Find where the given text appears and provide that cell's center as [x, y] coordinate. 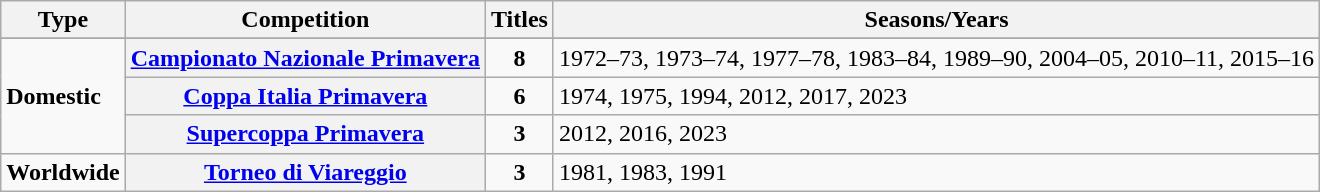
Competition [305, 20]
Type [63, 20]
6 [520, 96]
Torneo di Viareggio [305, 172]
1974, 1975, 1994, 2012, 2017, 2023 [936, 96]
Seasons/Years [936, 20]
8 [520, 58]
Supercoppa Primavera [305, 134]
Domestic [63, 96]
1972–73, 1973–74, 1977–78, 1983–84, 1989–90, 2004–05, 2010–11, 2015–16 [936, 58]
Campionato Nazionale Primavera [305, 58]
Titles [520, 20]
Coppa Italia Primavera [305, 96]
2012, 2016, 2023 [936, 134]
Worldwide [63, 172]
1981, 1983, 1991 [936, 172]
